Find where the given text appears and provide that cell's center as (X, Y) coordinate. 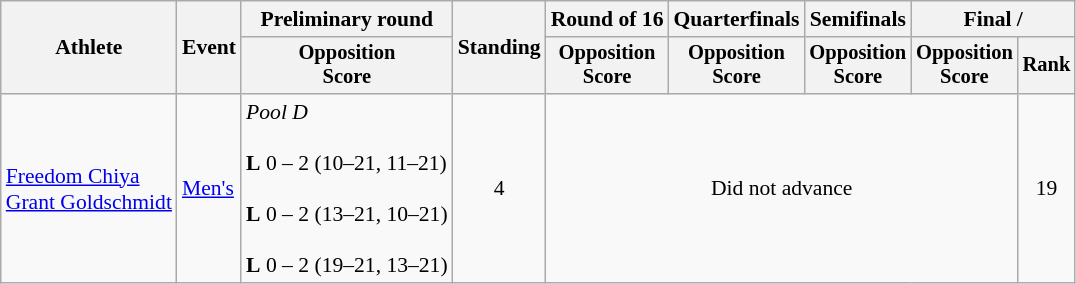
Athlete (89, 48)
Freedom ChiyaGrant Goldschmidt (89, 188)
19 (1047, 188)
Round of 16 (608, 19)
4 (500, 188)
Quarterfinals (736, 19)
Semifinals (858, 19)
Men's (209, 188)
Rank (1047, 66)
Preliminary round (347, 19)
Pool DL 0 – 2 (10–21, 11–21)L 0 – 2 (13–21, 10–21)L 0 – 2 (19–21, 13–21) (347, 188)
Standing (500, 48)
Final / (993, 19)
Did not advance (782, 188)
Event (209, 48)
